Find where the given text appears and provide that cell's center as (x, y) coordinate. 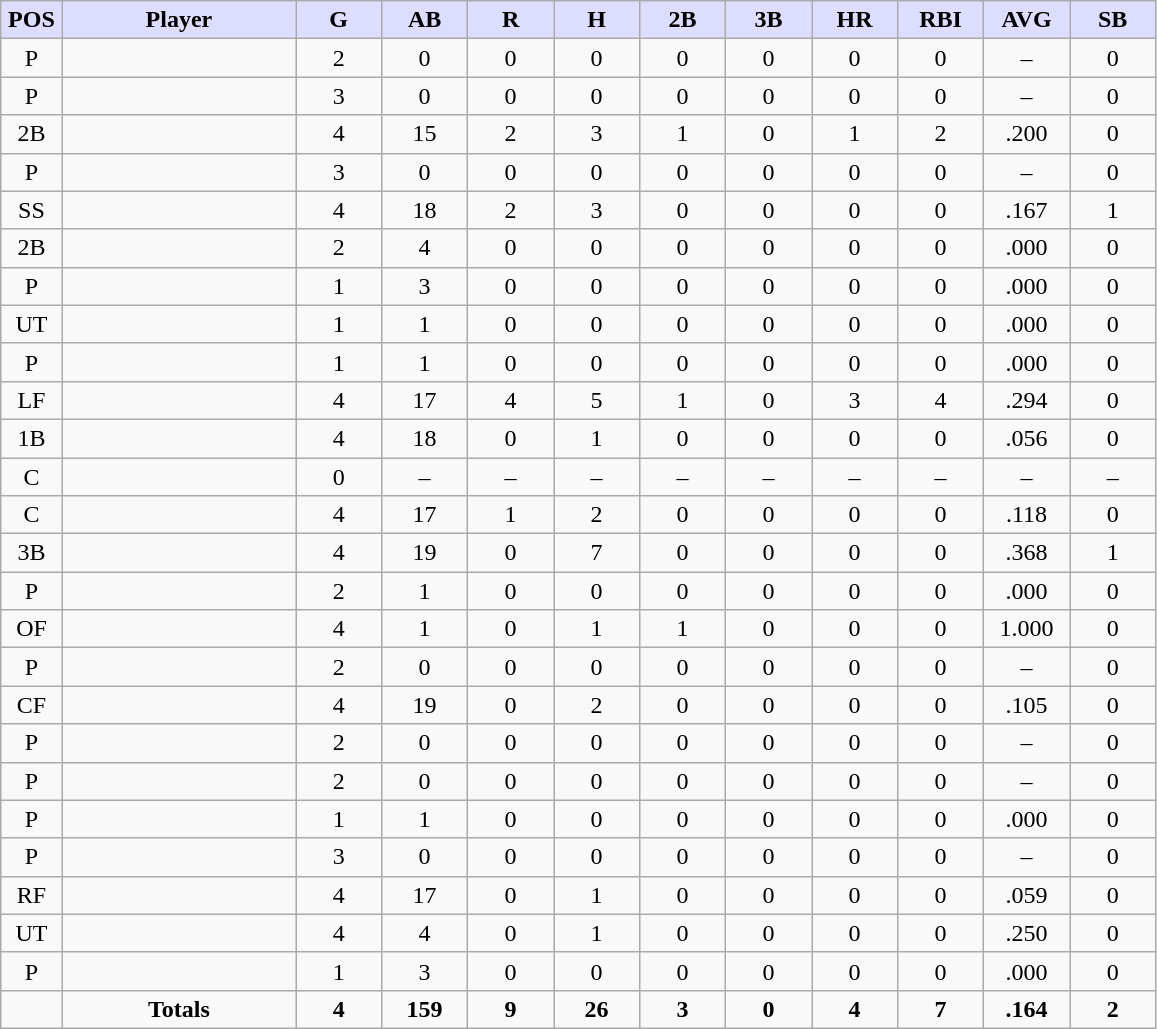
RBI (941, 20)
RF (32, 895)
LF (32, 400)
.294 (1027, 400)
159 (425, 1009)
.059 (1027, 895)
OF (32, 629)
G (339, 20)
.250 (1027, 933)
AVG (1027, 20)
26 (597, 1009)
1B (32, 438)
5 (597, 400)
SB (1113, 20)
R (511, 20)
CF (32, 705)
H (597, 20)
.167 (1027, 210)
9 (511, 1009)
.056 (1027, 438)
.105 (1027, 705)
.200 (1027, 134)
Totals (178, 1009)
.118 (1027, 515)
HR (855, 20)
.164 (1027, 1009)
1.000 (1027, 629)
Player (178, 20)
SS (32, 210)
15 (425, 134)
.368 (1027, 553)
AB (425, 20)
POS (32, 20)
